Capture the cell that displays the provided text and extract its [x, y] central coordinate. 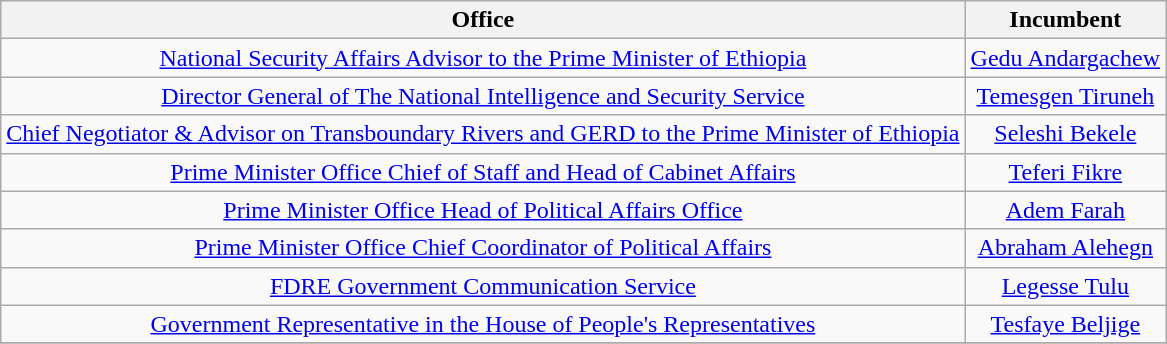
Adem Farah [1066, 210]
Prime Minister Office Chief Coordinator of Political Affairs [483, 248]
Prime Minister Office Head of Political Affairs Office [483, 210]
FDRE Government Communication Service [483, 286]
Chief Negotiator & Advisor on Transboundary Rivers and GERD to the Prime Minister of Ethiopia [483, 134]
Tesfaye Beljige [1066, 324]
Government Representative in the House of People's Representatives [483, 324]
National Security Affairs Advisor to the Prime Minister of Ethiopia [483, 58]
Office [483, 20]
Seleshi Bekele [1066, 134]
Abraham Alehegn [1066, 248]
Teferi Fikre [1066, 172]
Prime Minister Office Chief of Staff and Head of Cabinet Affairs [483, 172]
Gedu Andargachew [1066, 58]
Director General of The National Intelligence and Security Service [483, 96]
Legesse Tulu [1066, 286]
Temesgen Tiruneh [1066, 96]
Incumbent [1066, 20]
